Scan for the cell matching the given text and deliver its (x, y) coordinate at center. 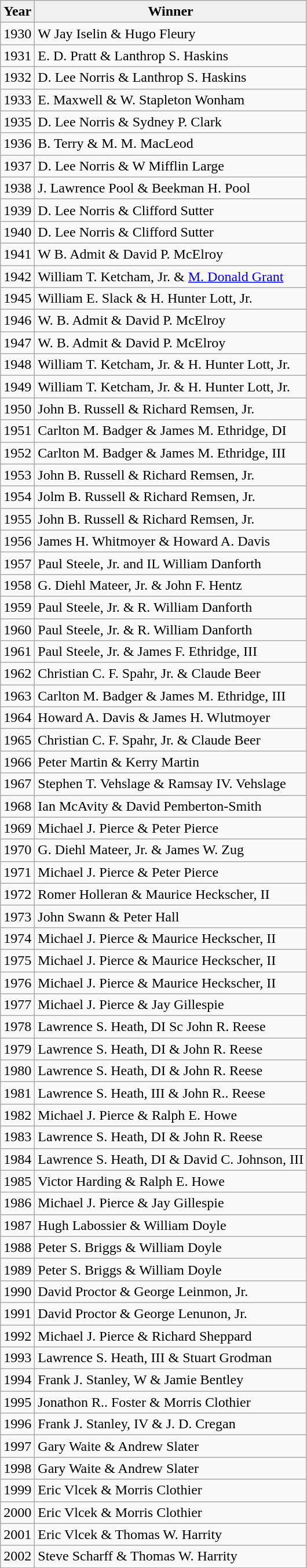
1989 (17, 1269)
1986 (17, 1203)
1998 (17, 1468)
G. Diehl Mateer, Jr. & John F. Hentz (171, 585)
W Jay Iselin & Hugo Fleury (171, 34)
1997 (17, 1446)
1977 (17, 1005)
Hugh Labossier & William Doyle (171, 1225)
Michael J. Pierce & Ralph E. Howe (171, 1115)
1970 (17, 850)
Peter Martin & Kerry Martin (171, 762)
Year (17, 12)
1983 (17, 1137)
1992 (17, 1335)
Stephen T. Vehslage & Ramsay IV. Vehslage (171, 784)
Michael J. Pierce & Richard Sheppard (171, 1335)
David Proctor & George Lenunon, Jr. (171, 1313)
1939 (17, 210)
Lawrence S. Heath, DI & David C. Johnson, III (171, 1159)
1956 (17, 541)
1940 (17, 232)
Romer Holleran & Maurice Heckscher, II (171, 894)
1994 (17, 1380)
1965 (17, 740)
1947 (17, 343)
1967 (17, 784)
1985 (17, 1181)
1935 (17, 122)
1982 (17, 1115)
James H. Whitmoyer & Howard A. Davis (171, 541)
1973 (17, 916)
1978 (17, 1027)
1957 (17, 563)
1950 (17, 409)
1946 (17, 321)
1955 (17, 519)
Jonathon R.. Foster & Morris Clothier (171, 1402)
1933 (17, 100)
W B. Admit & David P. McElroy (171, 254)
William T. Ketcham, Jr. & M. Donald Grant (171, 277)
1936 (17, 144)
1975 (17, 960)
E. D. Pratt & Lanthrop S. Haskins (171, 56)
1942 (17, 277)
Frank J. Stanley, IV & J. D. Cregan (171, 1424)
1941 (17, 254)
E. Maxwell & W. Stapleton Wonham (171, 100)
1990 (17, 1291)
1987 (17, 1225)
Victor Harding & Ralph E. Howe (171, 1181)
B. Terry & M. M. MacLeod (171, 144)
1958 (17, 585)
1930 (17, 34)
1960 (17, 629)
Steve Scharff & Thomas W. Harrity (171, 1556)
Jolm B. Russell & Richard Remsen, Jr. (171, 497)
1964 (17, 718)
John Swann & Peter Hall (171, 916)
1999 (17, 1490)
1980 (17, 1071)
1974 (17, 938)
1988 (17, 1247)
D. Lee Norris & Lanthrop S. Haskins (171, 78)
Eric Vlcek & Thomas W. Harrity (171, 1534)
Paul Steele, Jr. and IL William Danforth (171, 563)
1962 (17, 674)
1954 (17, 497)
1963 (17, 696)
1966 (17, 762)
Lawrence S. Heath, III & John R.. Reese (171, 1093)
1969 (17, 828)
1937 (17, 166)
1981 (17, 1093)
D. Lee Norris & Sydney P. Clark (171, 122)
1976 (17, 983)
1945 (17, 299)
1971 (17, 872)
1938 (17, 188)
1991 (17, 1313)
1972 (17, 894)
2001 (17, 1534)
Frank J. Stanley, W & Jamie Bentley (171, 1380)
1995 (17, 1402)
Lawrence S. Heath, DI Sc John R. Reese (171, 1027)
D. Lee Norris & W Mifflin Large (171, 166)
1949 (17, 387)
1993 (17, 1358)
2002 (17, 1556)
Winner (171, 12)
2000 (17, 1512)
1951 (17, 431)
1931 (17, 56)
Carlton M. Badger & James M. Ethridge, DI (171, 431)
1932 (17, 78)
G. Diehl Mateer, Jr. & James W. Zug (171, 850)
1984 (17, 1159)
Howard A. Davis & James H. Wlutmoyer (171, 718)
Ian McAvity & David Pemberton-Smith (171, 806)
1959 (17, 607)
1953 (17, 475)
Lawrence S. Heath, III & Stuart Grodman (171, 1358)
William E. Slack & H. Hunter Lott, Jr. (171, 299)
David Proctor & George Leinmon, Jr. (171, 1291)
1996 (17, 1424)
1952 (17, 453)
Paul Steele, Jr. & James F. Ethridge, III (171, 652)
J. Lawrence Pool & Beekman H. Pool (171, 188)
1979 (17, 1049)
1961 (17, 652)
1968 (17, 806)
1948 (17, 365)
